Determine the [x, y] coordinate at the center of the cell enclosing the given text.  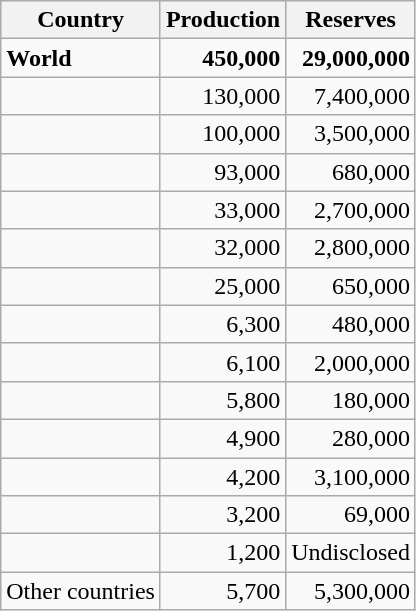
29,000,000 [351, 58]
2,800,000 [351, 248]
100,000 [222, 134]
6,300 [222, 324]
480,000 [351, 324]
1,200 [222, 553]
Other countries [81, 591]
25,000 [222, 286]
5,700 [222, 591]
69,000 [351, 515]
33,000 [222, 210]
93,000 [222, 172]
6,100 [222, 362]
Country [81, 20]
650,000 [351, 286]
5,800 [222, 400]
3,500,000 [351, 134]
130,000 [222, 96]
2,700,000 [351, 210]
3,200 [222, 515]
180,000 [351, 400]
4,900 [222, 438]
7,400,000 [351, 96]
32,000 [222, 248]
450,000 [222, 58]
280,000 [351, 438]
5,300,000 [351, 591]
Production [222, 20]
4,200 [222, 477]
World [81, 58]
3,100,000 [351, 477]
Reserves [351, 20]
2,000,000 [351, 362]
680,000 [351, 172]
Undisclosed [351, 553]
